Scan for the cell matching the given text and deliver its (X, Y) coordinate at center. 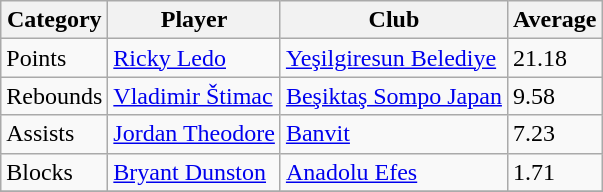
Jordan Theodore (194, 134)
Rebounds (54, 96)
9.58 (554, 96)
Blocks (54, 172)
Vladimir Štimac (194, 96)
Anadolu Efes (394, 172)
Category (54, 20)
Points (54, 58)
1.71 (554, 172)
Assists (54, 134)
Player (194, 20)
Ricky Ledo (194, 58)
Beşiktaş Sompo Japan (394, 96)
Average (554, 20)
21.18 (554, 58)
Club (394, 20)
Yeşilgiresun Belediye (394, 58)
Banvit (394, 134)
7.23 (554, 134)
Bryant Dunston (194, 172)
